Identify which cell holds the provided text, then report its (X, Y) central coordinate. 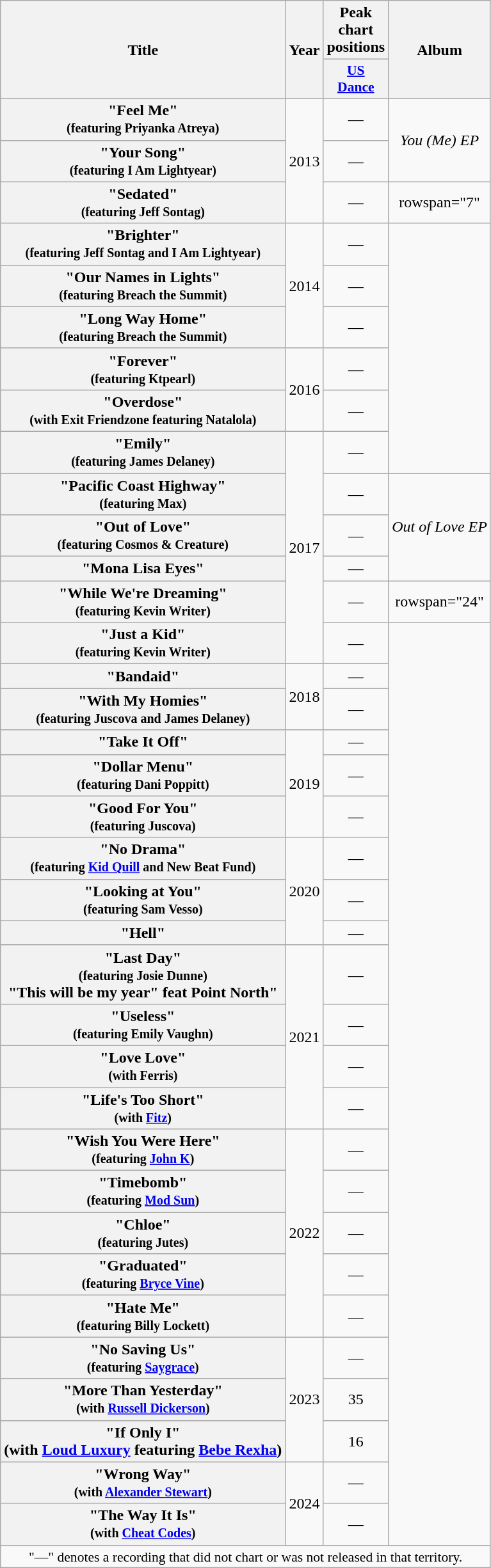
"With My Homies"(featuring Juscova and James Delaney) (143, 709)
"Chloe" (featuring Jutes) (143, 1233)
"Just a Kid" (featuring Kevin Writer) (143, 644)
"Overdose" (with Exit Friendzone featuring Natalola) (143, 411)
2019 (305, 784)
"Timebomb" (featuring Mod Sun) (143, 1191)
"Last Day" (featuring Josie Dunne)"This will be my year" feat Point North" (143, 974)
USDance (356, 79)
"—" denotes a recording that did not chart or was not released in that territory. (246, 1556)
2013 (305, 161)
"Take It Off" (143, 742)
"No Drama" (featuring Kid Quill and New Beat Fund) (143, 859)
"Bandaid" (143, 676)
"Brighter" (featuring Jeff Sontag and I Am Lightyear) (143, 244)
2014 (305, 285)
"Your Song" (featuring I Am Lightyear) (143, 161)
"While We're Dreaming" (featuring Kevin Writer) (143, 601)
"Sedated" (featuring Jeff Sontag) (143, 202)
2024 (305, 1503)
"The Way It Is" (with Cheat Codes) (143, 1524)
"More Than Yesterday" (with Russell Dickerson) (143, 1400)
"Our Names in Lights" (featuring Breach the Summit) (143, 285)
Title (143, 50)
Out of Love EP (440, 527)
"Hate Me" (featuring Billy Lockett) (143, 1317)
"Out of Love" (featuring Cosmos & Creature) (143, 536)
"Forever" (featuring Ktpearl) (143, 368)
"Emily" (featuring James Delaney) (143, 452)
35 (356, 1400)
You (Me) EP (440, 140)
"If Only I"(with Loud Luxury featuring Bebe Rexha) (143, 1441)
2020 (305, 891)
"Life's Too Short" (with Fitz) (143, 1108)
"Mona Lisa Eyes" (143, 569)
"Love Love" (with Ferris) (143, 1066)
2016 (305, 390)
rowspan="7" (440, 202)
2021 (305, 1036)
2017 (305, 548)
Album (440, 50)
"Useless" (featuring Emily Vaughn) (143, 1025)
"Wish You Were Here" (featuring John K) (143, 1150)
"Hell" (143, 933)
"Feel Me" (featuring Priyanka Atreya) (143, 119)
"Good For You" (featuring Juscova) (143, 816)
16 (356, 1441)
"Looking at You" (featuring Sam Vesso) (143, 899)
"Graduated" (featuring Bryce Vine) (143, 1274)
2023 (305, 1400)
"No Saving Us" (featuring Saygrace) (143, 1358)
"Long Way Home" (featuring Breach the Summit) (143, 328)
Year (305, 50)
"Wrong Way"(with Alexander Stewart) (143, 1483)
2022 (305, 1233)
2018 (305, 697)
"Pacific Coast Highway" (featuring Max) (143, 494)
Peak chart positions (356, 30)
"Dollar Menu" (featuring Dani Poppitt) (143, 775)
rowspan="24" (440, 601)
